Locate the cell with the specified text and output its [X, Y] center coordinate. 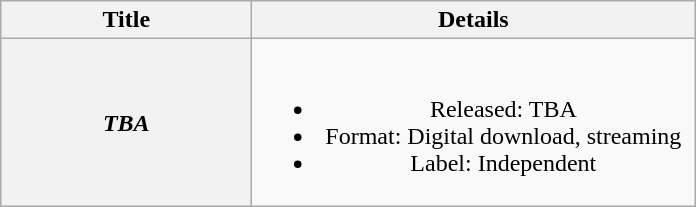
Title [126, 20]
Details [474, 20]
TBA [126, 122]
Released: TBAFormat: Digital download, streamingLabel: Independent [474, 122]
